Search for the cell housing the specified text and yield its (X, Y) center coordinate. 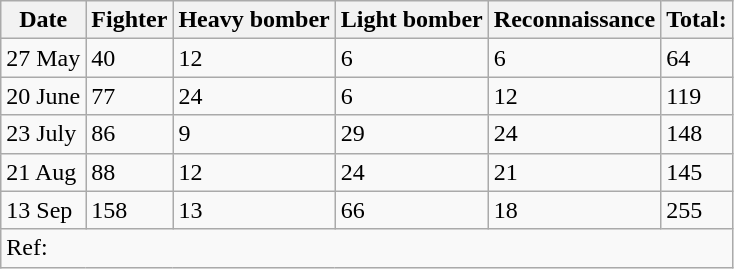
64 (697, 58)
Reconnaissance (574, 20)
Heavy bomber (254, 20)
Date (44, 20)
88 (130, 172)
66 (412, 210)
40 (130, 58)
Total: (697, 20)
18 (574, 210)
21 Aug (44, 172)
158 (130, 210)
Light bomber (412, 20)
20 June (44, 96)
77 (130, 96)
Fighter (130, 20)
13 Sep (44, 210)
23 July (44, 134)
145 (697, 172)
29 (412, 134)
13 (254, 210)
119 (697, 96)
27 May (44, 58)
Ref: (366, 248)
86 (130, 134)
21 (574, 172)
255 (697, 210)
148 (697, 134)
9 (254, 134)
